Find where the given text appears and provide that cell's center as (x, y) coordinate. 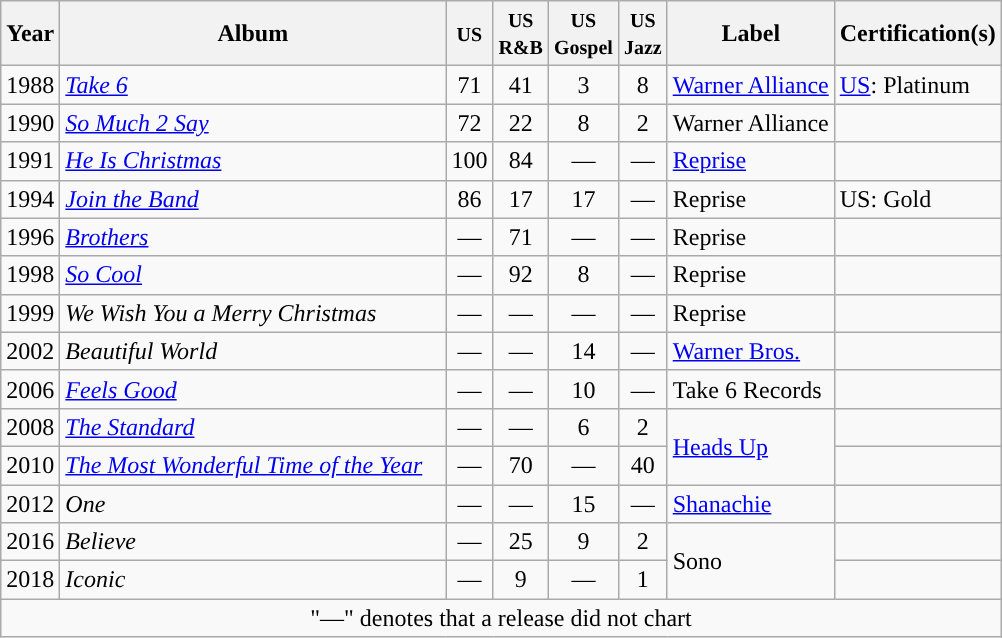
1988 (30, 85)
41 (521, 85)
So Cool (253, 275)
One (253, 503)
Shanachie (750, 503)
So Much 2 Say (253, 123)
Beautiful World (253, 351)
1994 (30, 199)
Label (750, 34)
86 (470, 199)
15 (583, 503)
22 (521, 123)
Take 6 Records (750, 389)
14 (583, 351)
2010 (30, 465)
1990 (30, 123)
Heads Up (750, 446)
US (470, 34)
We Wish You a Merry Christmas (253, 313)
1 (642, 580)
100 (470, 161)
Warner Bros. (750, 351)
The Standard (253, 427)
3 (583, 85)
Certification(s) (918, 34)
72 (470, 123)
6 (583, 427)
2016 (30, 542)
2008 (30, 427)
US: Gold (918, 199)
84 (521, 161)
70 (521, 465)
USJazz (642, 34)
Feels Good (253, 389)
He Is Christmas (253, 161)
25 (521, 542)
"—" denotes that a release did not chart (502, 618)
2018 (30, 580)
2006 (30, 389)
Album (253, 34)
Join the Band (253, 199)
Brothers (253, 237)
Iconic (253, 580)
92 (521, 275)
1991 (30, 161)
10 (583, 389)
2002 (30, 351)
Take 6 (253, 85)
Sono (750, 561)
40 (642, 465)
US: Platinum (918, 85)
Believe (253, 542)
The Most Wonderful Time of the Year (253, 465)
USGospel (583, 34)
USR&B (521, 34)
Year (30, 34)
1996 (30, 237)
1998 (30, 275)
2012 (30, 503)
1999 (30, 313)
